From the cell containing the given text, extract its center point as [X, Y] coordinate. 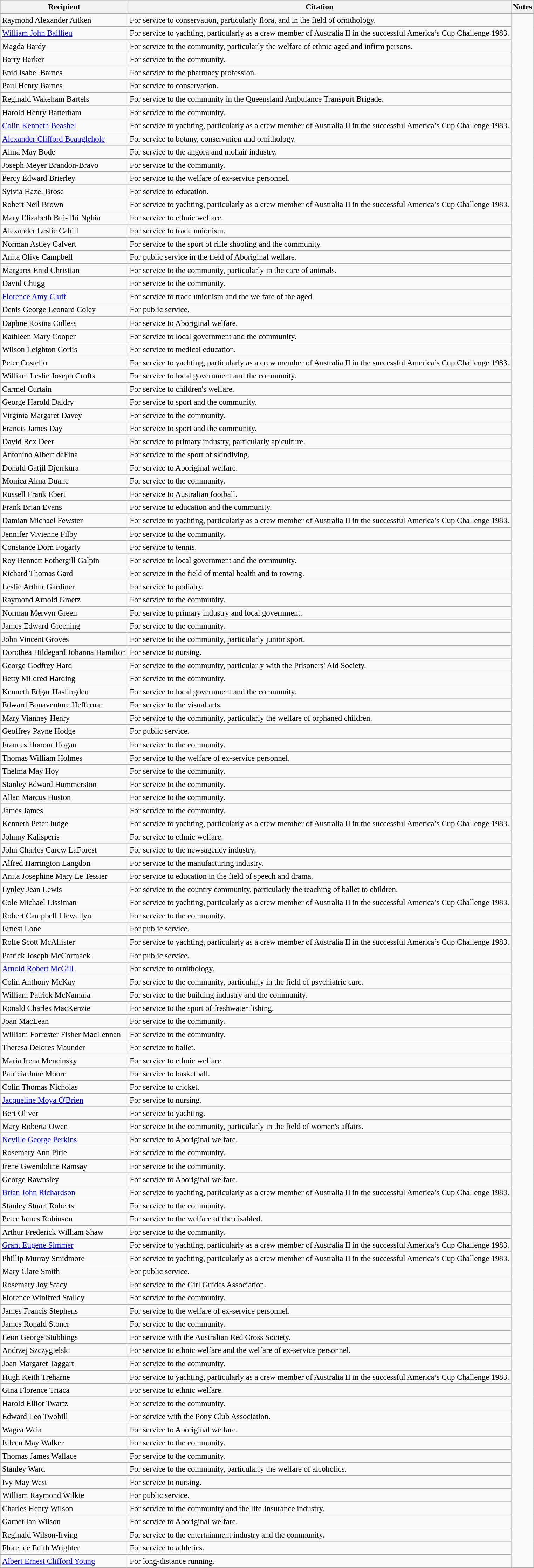
Kathleen Mary Cooper [64, 336]
Arthur Frederick William Shaw [64, 1232]
Joan Margaret Taggart [64, 1364]
Raymond Arnold Graetz [64, 600]
For service in the field of mental health and to rowing. [320, 573]
For service to conservation. [320, 86]
Albert Ernest Clifford Young [64, 1561]
For service to podiatry. [320, 587]
For service to cricket. [320, 1087]
Kenneth Edgar Haslingden [64, 692]
Donald Gatjil Djerrkura [64, 468]
Lynley Jean Lewis [64, 890]
Brian John Richardson [64, 1192]
For long-distance running. [320, 1561]
Ronald Charles MacKenzie [64, 1008]
Magda Bardy [64, 47]
Phillip Murray Smidmore [64, 1258]
For service to the community, particularly junior sport. [320, 639]
Hugh Keith Treharne [64, 1377]
George Rawnsley [64, 1179]
Notes [523, 7]
Mary Vianney Henry [64, 718]
For service to the manufacturing industry. [320, 863]
Stanley Stuart Roberts [64, 1206]
Robert Neil Brown [64, 205]
For service to trade unionism and the welfare of the aged. [320, 297]
For service to the country community, particularly the teaching of ballet to children. [320, 890]
Raymond Alexander Aitken [64, 20]
Barry Barker [64, 60]
Colin Anthony McKay [64, 982]
Frances Honour Hogan [64, 745]
Carmel Curtain [64, 389]
For service to education in the field of speech and drama. [320, 876]
Rolfe Scott McAllister [64, 942]
For service to primary industry, particularly apiculture. [320, 442]
Anita Olive Campbell [64, 257]
George Harold Daldry [64, 402]
Peter James Robinson [64, 1219]
Grant Eugene Simmer [64, 1245]
Ernest Lone [64, 929]
Allan Marcus Huston [64, 797]
Reginald Wakeham Bartels [64, 99]
Bert Oliver [64, 1114]
Johnny Kalisperis [64, 837]
For service to the community, particularly with the Prisoners' Aid Society. [320, 666]
Jacqueline Moya O'Brien [64, 1100]
Alfred Harrington Langdon [64, 863]
William Patrick McNamara [64, 995]
Denis George Leonard Coley [64, 310]
For service to the sport of skindiving. [320, 455]
Theresa Delores Maunder [64, 1048]
For public service in the field of Aboriginal welfare. [320, 257]
Kenneth Peter Judge [64, 824]
For service to the welfare of the disabled. [320, 1219]
John Vincent Groves [64, 639]
For service to conservation, particularly flora, and in the field of ornithology. [320, 20]
Florence Amy Cluff [64, 297]
Cole Michael Lissiman [64, 903]
For service to botany, conservation and ornithology. [320, 139]
Eileen May Walker [64, 1443]
For service to education. [320, 191]
For service to trade unionism. [320, 231]
Anita Josephine Mary Le Tessier [64, 876]
For service with the Australian Red Cross Society. [320, 1337]
Antonino Albert deFina [64, 455]
Alexander Clifford Beauglehole [64, 139]
Charles Henry Wilson [64, 1509]
Constance Dorn Fogarty [64, 547]
Geoffrey Payne Hodge [64, 732]
Stanley Ward [64, 1469]
For service to the Girl Guides Association. [320, 1285]
Recipient [64, 7]
Mary Elizabeth Bui-Thi Nghia [64, 218]
For service to Australian football. [320, 494]
For service to basketball. [320, 1074]
David Rex Deer [64, 442]
For service to the entertainment industry and the community. [320, 1535]
Alexander Leslie Cahill [64, 231]
Daphne Rosina Colless [64, 323]
For service to athletics. [320, 1548]
For service to the community, particularly the welfare of orphaned children. [320, 718]
Gina Florence Triaca [64, 1390]
For service to the sport of freshwater fishing. [320, 1008]
James Francis Stephens [64, 1311]
Edward Bonaventure Heffernan [64, 705]
Robert Campbell Llewellyn [64, 916]
James Edward Greening [64, 626]
For service with the Pony Club Association. [320, 1416]
Jennifer Vivienne Filby [64, 534]
Mary Clare Smith [64, 1272]
Stanley Edward Hummerston [64, 784]
For service to primary industry and local government. [320, 613]
Frank Brian Evans [64, 508]
Arnold Robert McGill [64, 968]
Roy Bennett Fothergill Galpin [64, 560]
For service to the community, particularly in the field of psychiatric care. [320, 982]
William Leslie Joseph Crofts [64, 376]
George Godfrey Hard [64, 666]
Patrick Joseph McCormack [64, 956]
Peter Costello [64, 363]
Betty Mildred Harding [64, 679]
William Forrester Fisher MacLennan [64, 1034]
William Raymond Wilkie [64, 1495]
For service to ballet. [320, 1048]
Percy Edward Brierley [64, 178]
Paul Henry Barnes [64, 86]
For service to the community, particularly in the field of women's affairs. [320, 1127]
Thomas James Wallace [64, 1456]
Garnet Ian Wilson [64, 1522]
For service to the newsagency industry. [320, 850]
Monica Alma Duane [64, 481]
Enid Isabel Barnes [64, 73]
For service to the pharmacy profession. [320, 73]
Dorothea Hildegard Johanna Hamilton [64, 652]
Rosemary Ann Pirie [64, 1153]
For service to the building industry and the community. [320, 995]
Harold Henry Batterham [64, 112]
William John Baillieu [64, 33]
Reginald Wilson-Irving [64, 1535]
Irene Gwendoline Ramsay [64, 1166]
Rosemary Joy Stacy [64, 1285]
Ivy May West [64, 1482]
Leon George Stubbings [64, 1337]
Thomas William Holmes [64, 758]
Wilson Leighton Corlis [64, 349]
For service to the community and the life-insurance industry. [320, 1509]
For service to the community in the Queensland Ambulance Transport Brigade. [320, 99]
Maria Irena Mencinsky [64, 1061]
Joseph Meyer Brandon-Bravo [64, 165]
Edward Leo Twohill [64, 1416]
Wagea Waia [64, 1430]
For service to tennis. [320, 547]
For service to children's welfare. [320, 389]
Florence Winifred Stalley [64, 1298]
Francis James Day [64, 429]
For service to the community, particularly the welfare of ethnic aged and infirm persons. [320, 47]
Margaret Enid Christian [64, 271]
Russell Frank Ebert [64, 494]
Leslie Arthur Gardiner [64, 587]
Alma May Bode [64, 152]
For service to the angora and mohair industry. [320, 152]
Citation [320, 7]
Virginia Margaret Davey [64, 415]
Norman Mervyn Green [64, 613]
John Charles Carew LaForest [64, 850]
For service to ethnic welfare and the welfare of ex-service personnel. [320, 1351]
For service to education and the community. [320, 508]
Neville George Perkins [64, 1140]
Norman Astley Calvert [64, 244]
For service to the visual arts. [320, 705]
Florence Edith Wrighter [64, 1548]
Joan MacLean [64, 1021]
For service to the community, particularly in the care of animals. [320, 271]
Damian Michael Fewster [64, 521]
David Chugg [64, 283]
Colin Thomas Nicholas [64, 1087]
Sylvia Hazel Brose [64, 191]
Harold Elliot Twartz [64, 1403]
Colin Kenneth Beashel [64, 125]
Andrzej Szczygielski [64, 1351]
For service to yachting. [320, 1114]
James James [64, 810]
For service to ornithology. [320, 968]
Thelma May Hoy [64, 771]
For service to the sport of rifle shooting and the community. [320, 244]
For service to the community, particularly the welfare of alcoholics. [320, 1469]
James Ronald Stoner [64, 1324]
Patricia June Moore [64, 1074]
Richard Thomas Gard [64, 573]
Mary Roberta Owen [64, 1127]
For service to medical education. [320, 349]
